Scan for the cell matching the given text and deliver its (x, y) coordinate at center. 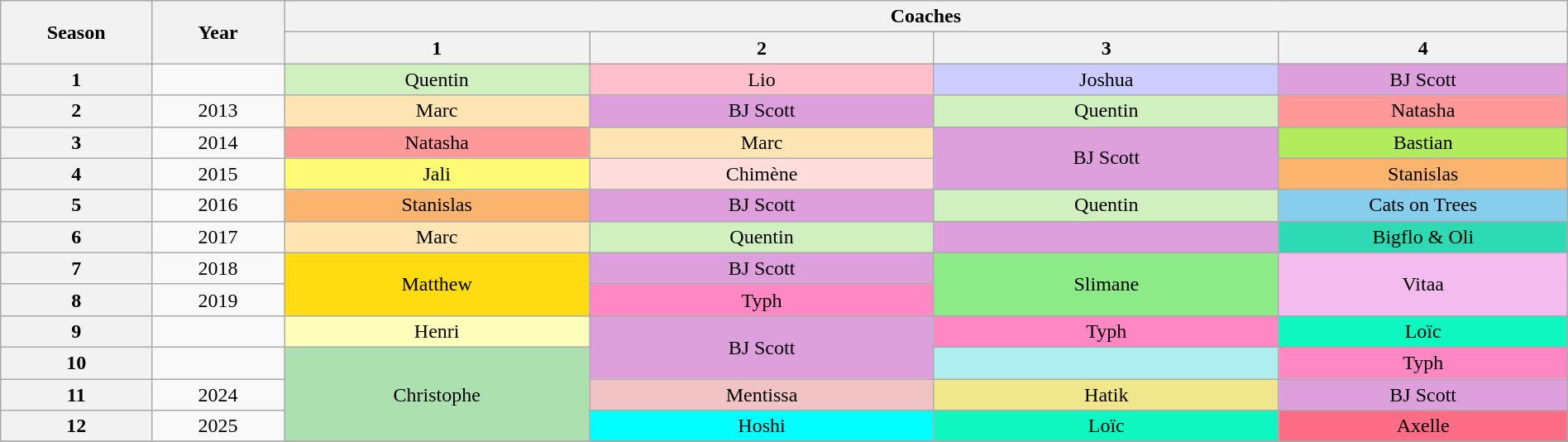
Vitaa (1422, 284)
2016 (218, 205)
Christophe (437, 394)
Jali (437, 174)
Lio (762, 79)
12 (76, 426)
Slimane (1107, 284)
8 (76, 300)
2014 (218, 142)
Hoshi (762, 426)
7 (76, 268)
Cats on Trees (1422, 205)
Hatik (1107, 395)
Henri (437, 331)
2019 (218, 300)
6 (76, 237)
11 (76, 395)
Coaches (926, 17)
Year (218, 32)
Axelle (1422, 426)
2025 (218, 426)
2024 (218, 395)
2018 (218, 268)
Mentissa (762, 395)
5 (76, 205)
Matthew (437, 284)
2013 (218, 111)
2017 (218, 237)
Bigflo & Oli (1422, 237)
Chimène (762, 174)
Season (76, 32)
Joshua (1107, 79)
10 (76, 363)
9 (76, 331)
Bastian (1422, 142)
2015 (218, 174)
